Identify which cell holds the provided text, then report its [X, Y] central coordinate. 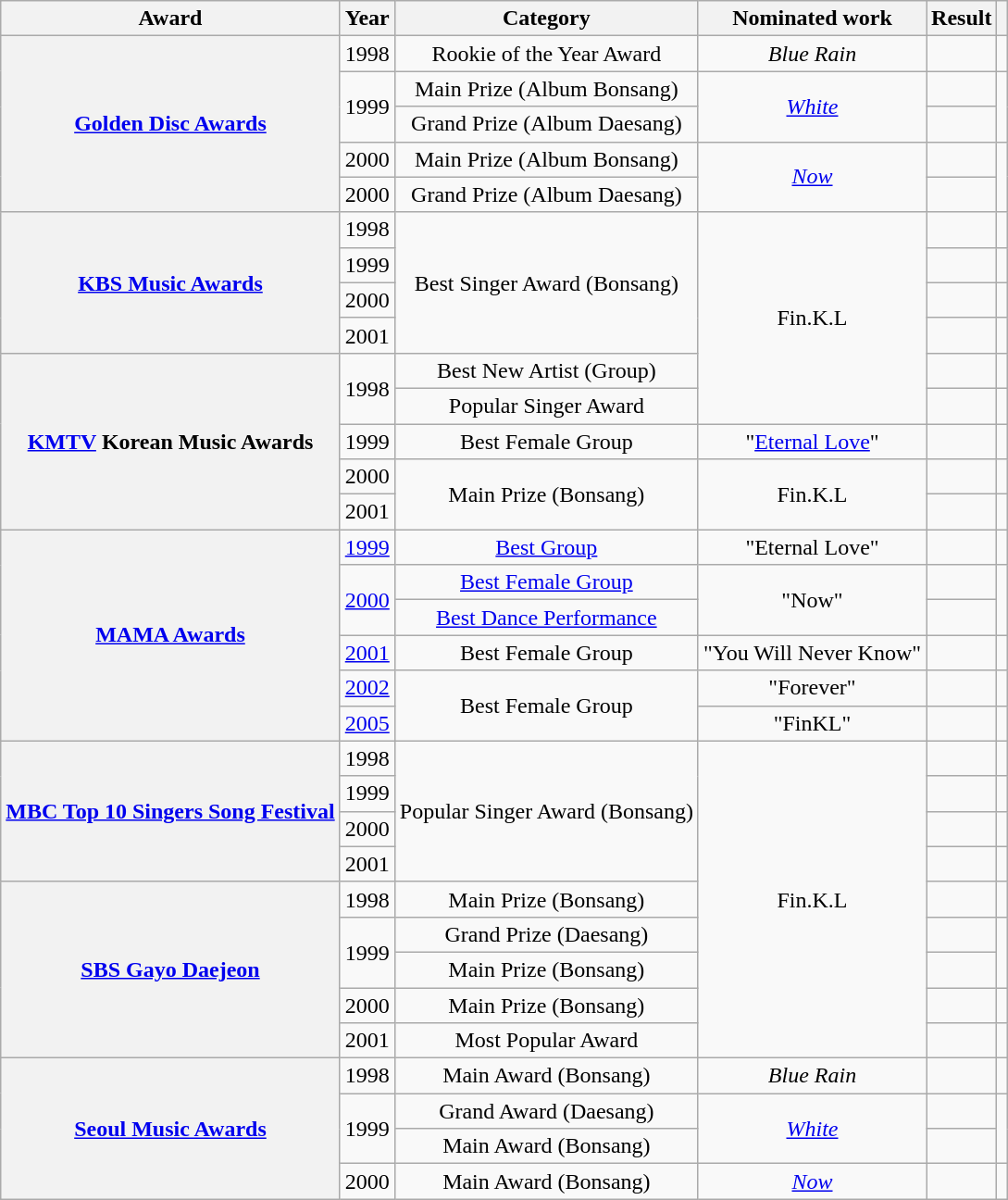
KMTV Korean Music Awards [170, 441]
Best Dance Performance [546, 618]
Nominated work [812, 19]
"Forever" [812, 688]
Rookie of the Year Award [546, 54]
"You Will Never Know" [812, 653]
Popular Singer Award (Bonsang) [546, 811]
Award [170, 19]
"FinKL" [812, 723]
Most Popular Award [546, 1041]
KBS Music Awards [170, 282]
Category [546, 19]
Golden Disc Awards [170, 124]
SBS Gayo Daejeon [170, 969]
Popular Singer Award [546, 406]
Result [962, 19]
Best New Artist (Group) [546, 370]
Seoul Music Awards [170, 1129]
MAMA Awards [170, 635]
MBC Top 10 Singers Song Festival [170, 811]
Grand Prize (Daesang) [546, 934]
Best Group [546, 547]
"Now" [812, 600]
2002 [367, 688]
Year [367, 19]
Best Singer Award (Bonsang) [546, 282]
Grand Award (Daesang) [546, 1111]
2005 [367, 723]
